Locate the cell with the specified text and output its (x, y) center coordinate. 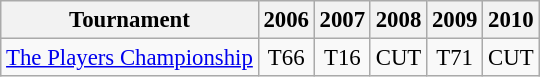
Tournament (130, 20)
2009 (455, 20)
The Players Championship (130, 58)
T16 (342, 58)
2010 (511, 20)
2007 (342, 20)
T66 (286, 58)
T71 (455, 58)
2006 (286, 20)
2008 (398, 20)
